Provide the [X, Y] coordinate of the cell's center where the given text is located.  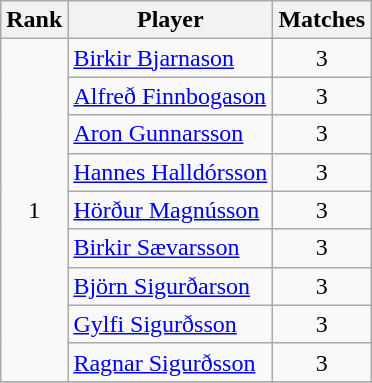
Birkir Sævarsson [170, 248]
Hannes Halldórsson [170, 172]
Player [170, 20]
Björn Sigurðarson [170, 286]
Matches [322, 20]
Aron Gunnarsson [170, 134]
Ragnar Sigurðsson [170, 362]
Birkir Bjarnason [170, 58]
Hörður Magnússon [170, 210]
1 [34, 210]
Gylfi Sigurðsson [170, 324]
Alfreð Finnbogason [170, 96]
Rank [34, 20]
